Scan for the cell matching the given text and deliver its [x, y] coordinate at center. 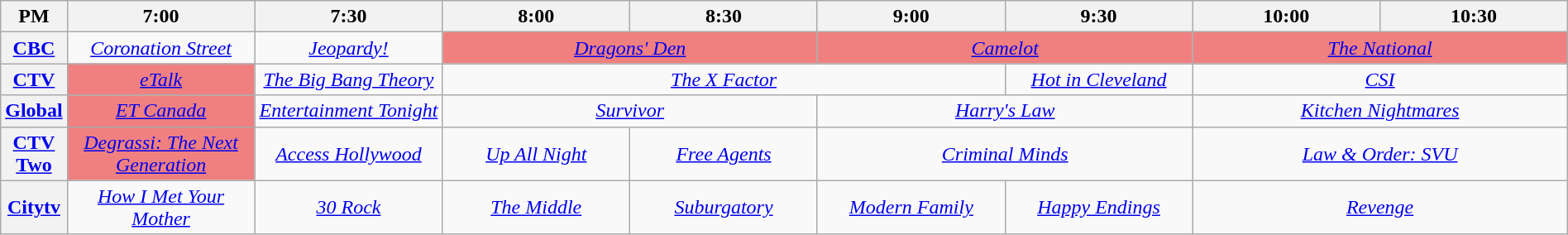
Entertainment Tonight [349, 111]
Global [34, 111]
CSI [1379, 79]
ET Canada [160, 111]
CTV Two [34, 154]
10:30 [1474, 17]
9:30 [1098, 17]
Law & Order: SVU [1379, 154]
10:00 [1287, 17]
9:00 [911, 17]
The National [1379, 48]
The X Factor [724, 79]
Access Hollywood [349, 154]
Free Agents [724, 154]
Criminal Minds [1004, 154]
eTalk [160, 79]
PM [34, 17]
Kitchen Nightmares [1379, 111]
Up All Night [536, 154]
Citytv [34, 207]
Survivor [630, 111]
Degrassi: The Next Generation [160, 154]
7:30 [349, 17]
How I Met Your Mother [160, 207]
Coronation Street [160, 48]
Suburgatory [724, 207]
Hot in Cleveland [1098, 79]
Dragons' Den [630, 48]
The Middle [536, 207]
Revenge [1379, 207]
CBC [34, 48]
Harry's Law [1004, 111]
30 Rock [349, 207]
8:30 [724, 17]
CTV [34, 79]
The Big Bang Theory [349, 79]
Happy Endings [1098, 207]
7:00 [160, 17]
8:00 [536, 17]
Jeopardy! [349, 48]
Camelot [1004, 48]
Modern Family [911, 207]
